For the text-containing cell, return its midpoint in [x, y] coordinate format. 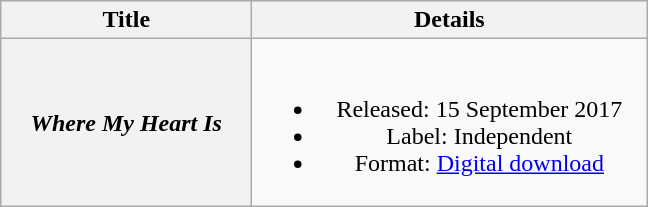
Title [126, 20]
Where My Heart Is [126, 122]
Released: 15 September 2017Label: IndependentFormat: Digital download [450, 122]
Details [450, 20]
